Pinpoint the cell where the given text exists, returning its (X, Y) midpoint coordinate. 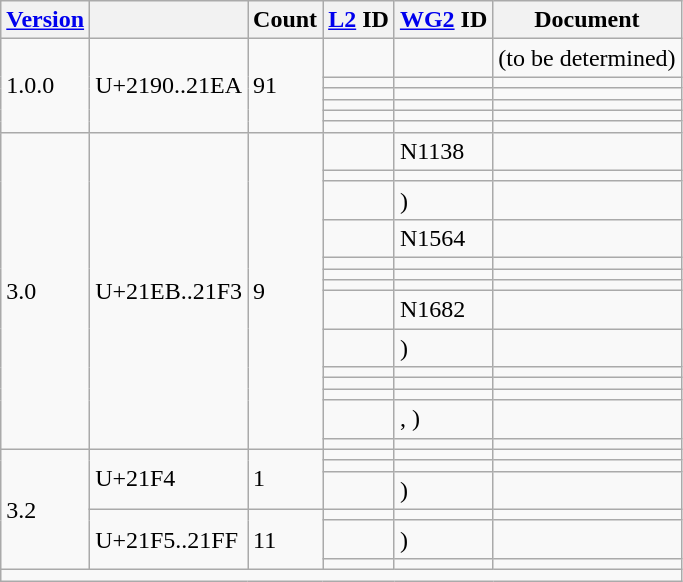
Version (46, 20)
N1138 (443, 151)
3.2 (46, 509)
1 (286, 479)
L2 ID (359, 20)
U+21EB..21F3 (169, 290)
(to be determined) (587, 58)
U+2190..21EA (169, 86)
1.0.0 (46, 86)
91 (286, 86)
WG2 ID (443, 20)
U+21F4 (169, 479)
, ) (443, 419)
U+21F5..21FF (169, 539)
N1682 (443, 310)
9 (286, 290)
3.0 (46, 290)
11 (286, 539)
Document (587, 20)
N1564 (443, 238)
Count (286, 20)
